Return the [x, y] coordinate for the center point of the cell that contains the specified text.  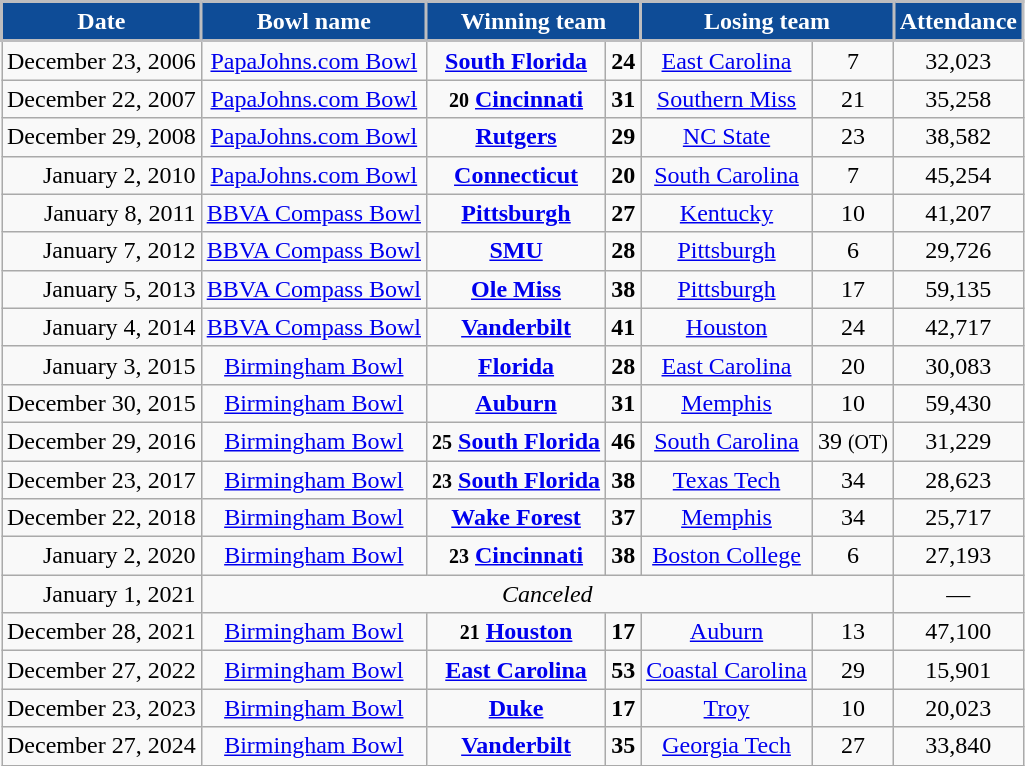
28,623 [958, 479]
25,717 [958, 518]
December 29, 2016 [102, 441]
35 [624, 746]
Ole Miss [516, 289]
Winning team [534, 22]
31,229 [958, 441]
59,430 [958, 403]
Boston College [727, 556]
41,207 [958, 213]
41 [624, 327]
Florida [516, 365]
39 (OT) [852, 441]
January 2, 2020 [102, 556]
January 1, 2021 [102, 594]
December 23, 2023 [102, 708]
December 29, 2008 [102, 137]
Duke [516, 708]
January 7, 2012 [102, 251]
23 [852, 137]
December 27, 2022 [102, 670]
Georgia Tech [727, 746]
37 [624, 518]
Texas Tech [727, 479]
Losing team [768, 22]
NC State [727, 137]
38,582 [958, 137]
47,100 [958, 632]
January 5, 2013 [102, 289]
27,193 [958, 556]
Kentucky [727, 213]
23 Cincinnati [516, 556]
35,258 [958, 99]
South Florida [516, 60]
December 23, 2017 [102, 479]
SMU [516, 251]
January 2, 2010 [102, 175]
Coastal Carolina [727, 670]
December 23, 2006 [102, 60]
December 28, 2021 [102, 632]
Southern Miss [727, 99]
Canceled [547, 594]
29,726 [958, 251]
20 Cincinnati [516, 99]
Wake Forest [516, 518]
December 27, 2024 [102, 746]
Troy [727, 708]
15,901 [958, 670]
— [958, 594]
December 22, 2018 [102, 518]
25 South Florida [516, 441]
December 30, 2015 [102, 403]
Date [102, 22]
13 [852, 632]
30,083 [958, 365]
53 [624, 670]
Connecticut [516, 175]
Rutgers [516, 137]
21 Houston [516, 632]
Bowl name [314, 22]
42,717 [958, 327]
59,135 [958, 289]
Houston [727, 327]
Attendance [958, 22]
32,023 [958, 60]
46 [624, 441]
23 South Florida [516, 479]
January 8, 2011 [102, 213]
20,023 [958, 708]
December 22, 2007 [102, 99]
33,840 [958, 746]
21 [852, 99]
January 4, 2014 [102, 327]
45,254 [958, 175]
January 3, 2015 [102, 365]
